Locate the cell with the specified text and output its (X, Y) center coordinate. 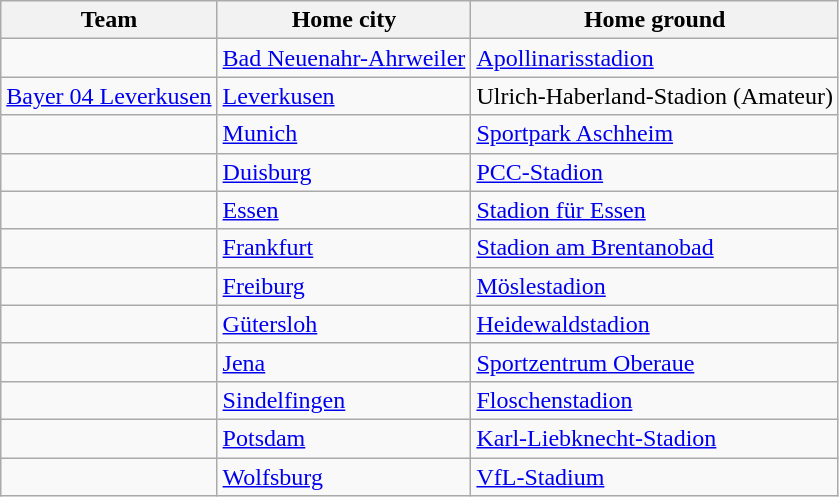
Karl-Liebknecht-Stadion (655, 438)
Stadion am Brentanobad (655, 248)
Duisburg (344, 172)
Potsdam (344, 438)
Freiburg (344, 286)
Bad Neuenahr-Ahrweiler (344, 58)
Wolfsburg (344, 477)
Floschenstadion (655, 400)
Bayer 04 Leverkusen (109, 96)
Team (109, 20)
Apollinarisstadion (655, 58)
Sportpark Aschheim (655, 134)
Leverkusen (344, 96)
VfL-Stadium (655, 477)
Munich (344, 134)
Möslestadion (655, 286)
Home city (344, 20)
Heidewaldstadion (655, 324)
Home ground (655, 20)
Sportzentrum Oberaue (655, 362)
Gütersloh (344, 324)
Essen (344, 210)
Sindelfingen (344, 400)
Stadion für Essen (655, 210)
Jena (344, 362)
PCC-Stadion (655, 172)
Ulrich-Haberland-Stadion (Amateur) (655, 96)
Frankfurt (344, 248)
